From the cell containing the given text, extract its center point as [x, y] coordinate. 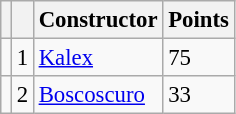
75 [198, 58]
1 [22, 58]
Boscoscuro [98, 95]
Points [198, 20]
2 [22, 95]
Kalex [98, 58]
Constructor [98, 20]
33 [198, 95]
